Output the (X, Y) coordinate of the center of the cell containing the given text.  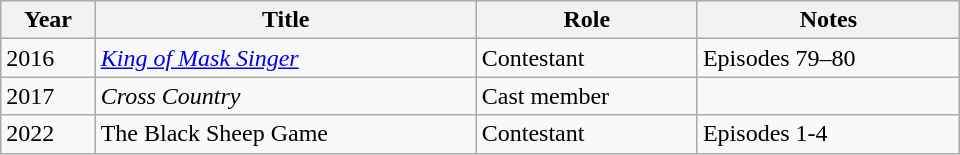
2022 (48, 134)
Title (286, 20)
Cross Country (286, 96)
Episodes 79–80 (828, 58)
King of Mask Singer (286, 58)
Year (48, 20)
The Black Sheep Game (286, 134)
2016 (48, 58)
Episodes 1-4 (828, 134)
Cast member (586, 96)
Notes (828, 20)
2017 (48, 96)
Role (586, 20)
